From the cell containing the given text, extract its center point as [X, Y] coordinate. 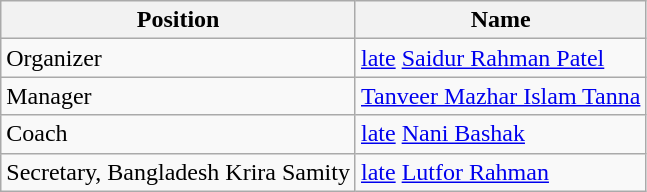
Position [178, 20]
Manager [178, 96]
late Nani Bashak [500, 134]
late Lutfor Rahman [500, 172]
Organizer [178, 58]
Secretary, Bangladesh Krira Samity [178, 172]
Name [500, 20]
Coach [178, 134]
Tanveer Mazhar Islam Tanna [500, 96]
late Saidur Rahman Patel [500, 58]
